Pinpoint the cell where the given text exists, returning its [x, y] midpoint coordinate. 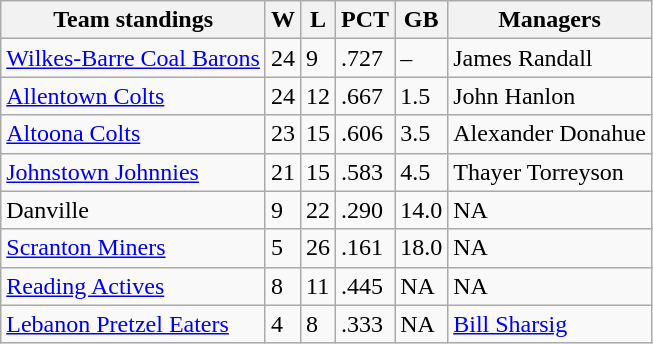
Reading Actives [134, 286]
18.0 [422, 248]
.445 [366, 286]
Danville [134, 210]
.333 [366, 324]
Scranton Miners [134, 248]
Managers [550, 20]
Thayer Torreyson [550, 172]
.583 [366, 172]
Team standings [134, 20]
PCT [366, 20]
14.0 [422, 210]
W [282, 20]
3.5 [422, 134]
John Hanlon [550, 96]
.667 [366, 96]
Lebanon Pretzel Eaters [134, 324]
23 [282, 134]
5 [282, 248]
L [318, 20]
Johnstown Johnnies [134, 172]
Bill Sharsig [550, 324]
.727 [366, 58]
James Randall [550, 58]
1.5 [422, 96]
Altoona Colts [134, 134]
Wilkes-Barre Coal Barons [134, 58]
.606 [366, 134]
Alexander Donahue [550, 134]
26 [318, 248]
11 [318, 286]
Allentown Colts [134, 96]
4 [282, 324]
GB [422, 20]
– [422, 58]
4.5 [422, 172]
.161 [366, 248]
.290 [366, 210]
12 [318, 96]
22 [318, 210]
21 [282, 172]
